Extract the (x, y) coordinate from the center of the cell holding the provided text.  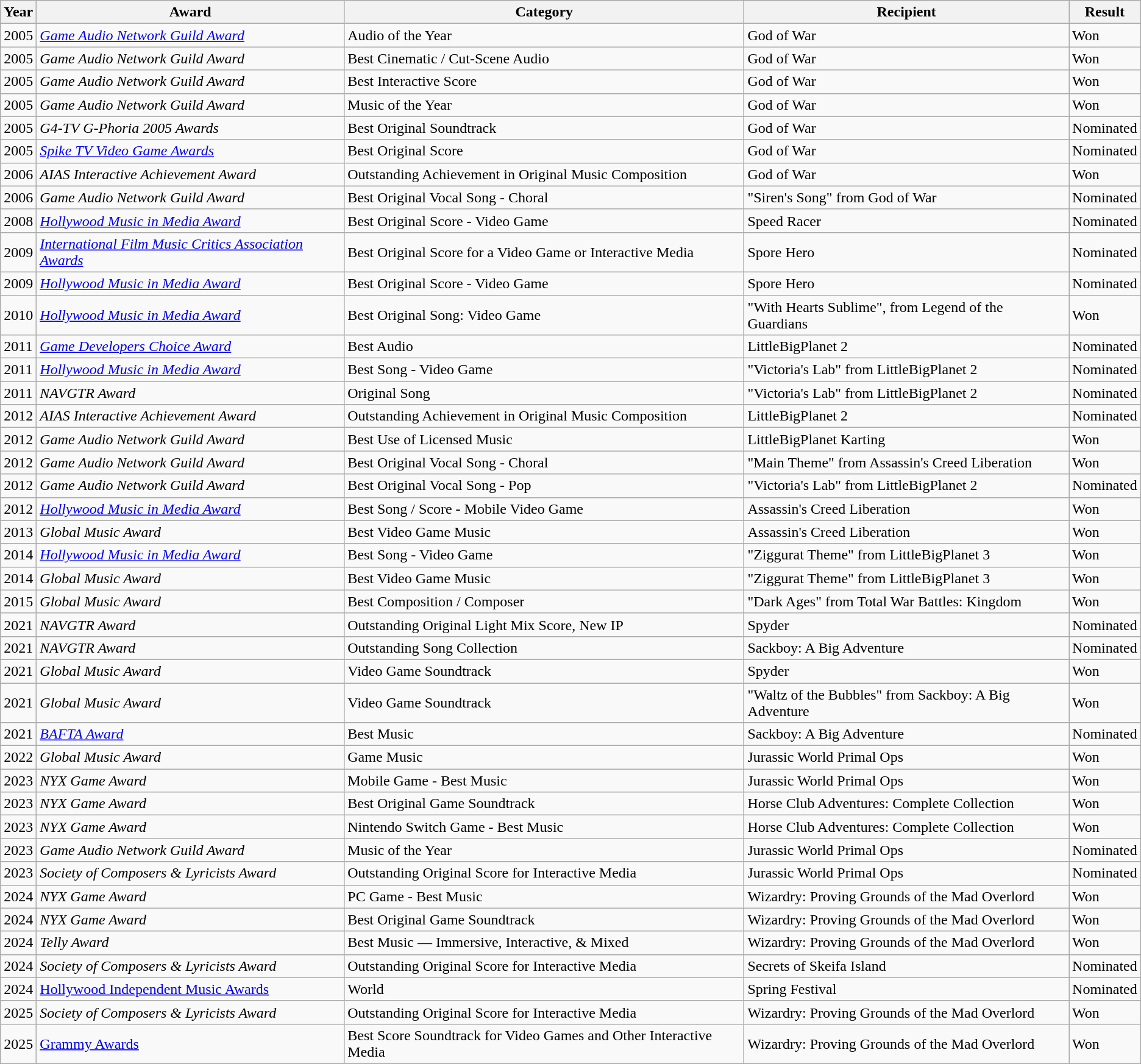
LittleBigPlanet Karting (907, 439)
Outstanding Song Collection (544, 648)
Best Original Vocal Song - Pop (544, 486)
Speed Racer (907, 221)
Outstanding Original Light Mix Score, New IP (544, 625)
Best Composition / Composer (544, 601)
Best Original Score (544, 151)
Best Interactive Score (544, 82)
Best Original Song: Video Game (544, 314)
2010 (18, 314)
"Waltz of the Bubbles" from Sackboy: A Big Adventure (907, 702)
Game Music (544, 757)
"Dark Ages" from Total War Battles: Kingdom (907, 601)
2013 (18, 532)
"Main Theme" from Assassin's Creed Liberation (907, 463)
G4-TV G-Phoria 2005 Awards (190, 128)
Best Original Soundtrack (544, 128)
Best Use of Licensed Music (544, 439)
Audio of the Year (544, 35)
Mobile Game - Best Music (544, 781)
Best Original Score for a Video Game or Interactive Media (544, 252)
Game Developers Choice Award (190, 347)
PC Game - Best Music (544, 896)
Telly Award (190, 943)
2015 (18, 601)
Best Music — Immersive, Interactive, & Mixed (544, 943)
Result (1105, 12)
Grammy Awards (190, 1043)
2022 (18, 757)
Nintendo Switch Game - Best Music (544, 827)
Secrets of Skeifa Island (907, 966)
Recipient (907, 12)
Award (190, 12)
BAFTA Award (190, 734)
Best Audio (544, 347)
2008 (18, 221)
Year (18, 12)
"Siren's Song" from God of War (907, 197)
Best Cinematic / Cut-Scene Audio (544, 59)
Spike TV Video Game Awards (190, 151)
Category (544, 12)
Original Song (544, 393)
International Film Music Critics Association Awards (190, 252)
Best Score Soundtrack for Video Games and Other Interactive Media (544, 1043)
Best Song / Score - Mobile Video Game (544, 509)
World (544, 989)
Hollywood Independent Music Awards (190, 989)
Best Music (544, 734)
"With Hearts Sublime", from Legend of the Guardians (907, 314)
Spring Festival (907, 989)
